Detect which cell encompasses the target text, then output its (x, y) center coordinate. 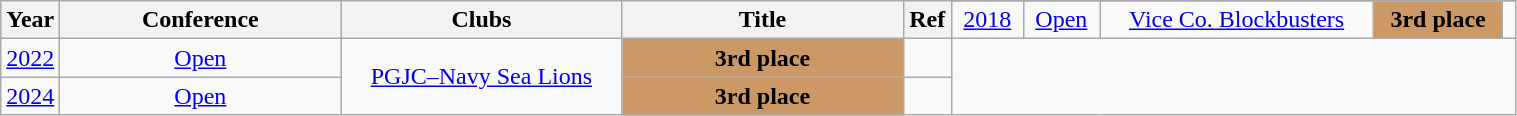
Clubs (482, 20)
Vice Co. Blockbusters (1237, 20)
2022 (30, 58)
Title (762, 20)
2018 (988, 20)
Year (30, 20)
2024 (30, 96)
PGJC–Navy Sea Lions (482, 77)
Ref (928, 20)
Conference (200, 20)
